For the text-containing cell, return its midpoint in (x, y) coordinate format. 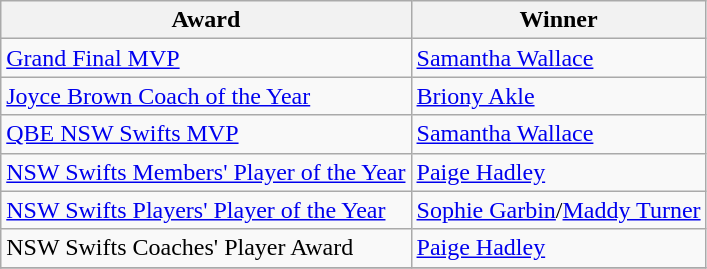
Award (206, 20)
Sophie Garbin/Maddy Turner (558, 210)
NSW Swifts Coaches' Player Award (206, 248)
Briony Akle (558, 96)
Grand Final MVP (206, 58)
NSW Swifts Players' Player of the Year (206, 210)
NSW Swifts Members' Player of the Year (206, 172)
Winner (558, 20)
Joyce Brown Coach of the Year (206, 96)
QBE NSW Swifts MVP (206, 134)
